For the text-containing cell, return its midpoint in [x, y] coordinate format. 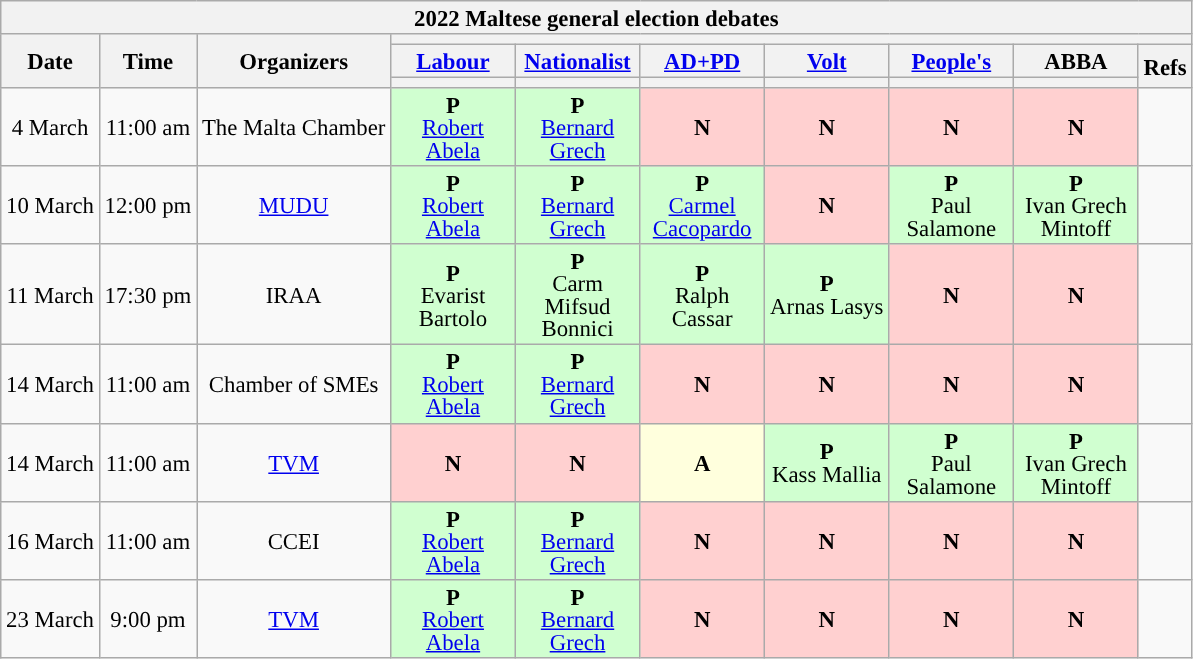
Refs [1165, 67]
Nationalist [578, 62]
PCarmel Cacopardo [702, 205]
The Malta Chamber [294, 127]
People's [952, 62]
ABBA [1076, 62]
10 March [50, 205]
Time [148, 61]
11 March [50, 294]
4 March [50, 127]
PRalph Cassar [702, 294]
A [702, 462]
AD+PD [702, 62]
PCarm Mifsud Bonnici [578, 294]
PArnas Lasys [826, 294]
Volt [826, 62]
12:00 pm [148, 205]
23 March [50, 618]
Date [50, 61]
IRAA [294, 294]
2022 Maltese general election debates [596, 18]
Chamber of SMEs [294, 384]
PEvarist Bartolo [454, 294]
MUDU [294, 205]
9:00 pm [148, 618]
16 March [50, 540]
PKass Mallia [826, 462]
CCEI [294, 540]
17:30 pm [148, 294]
Labour [454, 62]
Organizers [294, 61]
